Locate the cell with the specified text and output its [X, Y] center coordinate. 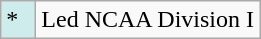
* [18, 20]
Led NCAA Division I [148, 20]
